Detect which cell encompasses the target text, then output its (x, y) center coordinate. 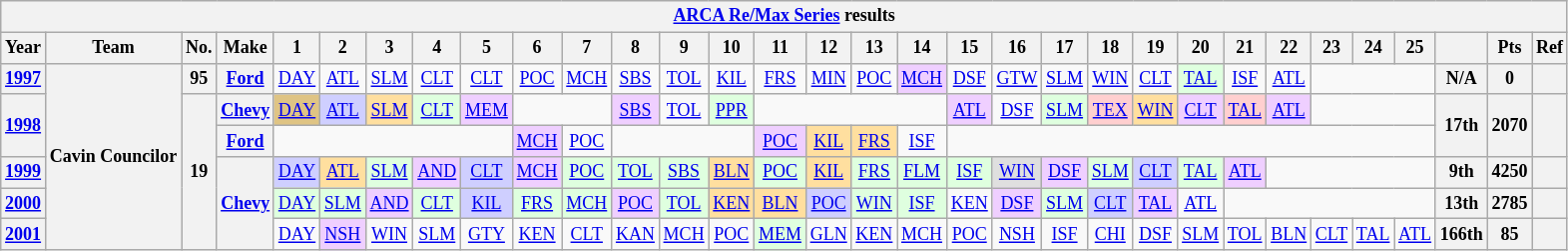
1997 (24, 78)
2000 (24, 204)
Pts (1509, 48)
25 (1415, 48)
FLM (922, 172)
4250 (1509, 172)
13th (1461, 204)
10 (732, 48)
4 (437, 48)
Ref (1550, 48)
9 (684, 48)
2785 (1509, 204)
0 (1509, 78)
23 (1331, 48)
16 (1017, 48)
166th (1461, 234)
GTW (1017, 78)
5 (487, 48)
3 (389, 48)
14 (922, 48)
18 (1110, 48)
MIN (828, 78)
95 (200, 78)
6 (537, 48)
GTY (487, 234)
17th (1461, 125)
2070 (1509, 125)
11 (781, 48)
N/A (1461, 78)
PPR (732, 110)
17 (1065, 48)
8 (636, 48)
KAN (636, 234)
24 (1373, 48)
13 (874, 48)
Year (24, 48)
21 (1246, 48)
Make (246, 48)
20 (1201, 48)
1 (296, 48)
ARCA Re/Max Series results (784, 16)
1999 (24, 172)
No. (200, 48)
1998 (24, 125)
CHI (1110, 234)
15 (969, 48)
2001 (24, 234)
22 (1290, 48)
85 (1509, 234)
9th (1461, 172)
GLN (828, 234)
Team (113, 48)
12 (828, 48)
2 (343, 48)
Cavin Councilor (113, 156)
TEX (1110, 110)
7 (587, 48)
